From the cell containing the given text, extract its center point as (X, Y) coordinate. 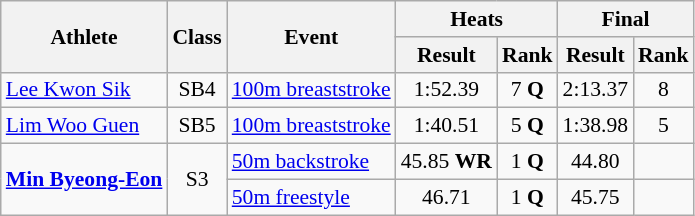
7 Q (528, 90)
45.75 (596, 197)
Final (626, 19)
Class (196, 36)
Min Byeong-Eon (84, 180)
Lee Kwon Sik (84, 90)
44.80 (596, 162)
45.85 WR (446, 162)
46.71 (446, 197)
SB5 (196, 126)
Lim Woo Guen (84, 126)
8 (664, 90)
Heats (477, 19)
1:38.98 (596, 126)
S3 (196, 180)
5 (664, 126)
1:52.39 (446, 90)
1:40.51 (446, 126)
Event (312, 36)
50m freestyle (312, 197)
SB4 (196, 90)
50m backstroke (312, 162)
5 Q (528, 126)
2:13.37 (596, 90)
Athlete (84, 36)
